Pinpoint the cell where the given text exists, returning its (x, y) midpoint coordinate. 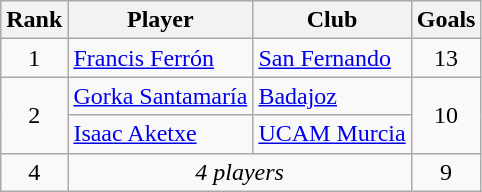
9 (446, 172)
UCAM Murcia (332, 134)
Badajoz (332, 96)
1 (34, 58)
4 (34, 172)
Gorka Santamaría (160, 96)
10 (446, 115)
2 (34, 115)
Goals (446, 20)
Rank (34, 20)
San Fernando (332, 58)
13 (446, 58)
Francis Ferrón (160, 58)
Player (160, 20)
Isaac Aketxe (160, 134)
4 players (240, 172)
Club (332, 20)
